Output the (X, Y) coordinate of the center of the cell containing the given text.  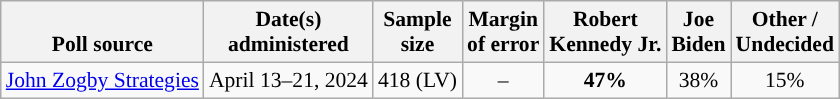
Poll source (102, 32)
JoeBiden (698, 32)
RobertKennedy Jr. (605, 32)
John Zogby Strategies (102, 80)
Marginof error (503, 32)
Samplesize (418, 32)
Other /Undecided (784, 32)
418 (LV) (418, 80)
Date(s)administered (288, 32)
47% (605, 80)
15% (784, 80)
38% (698, 80)
April 13–21, 2024 (288, 80)
– (503, 80)
